Find where the given text appears and provide that cell's center as (x, y) coordinate. 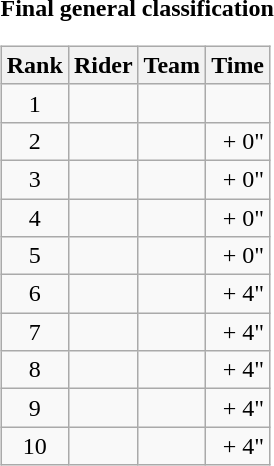
7 (34, 332)
Time (238, 65)
6 (34, 294)
4 (34, 217)
5 (34, 256)
2 (34, 141)
3 (34, 179)
10 (34, 446)
9 (34, 408)
Team (172, 65)
Rider (103, 65)
Rank (34, 65)
1 (34, 103)
8 (34, 370)
